Output the (x, y) coordinate of the center of the cell containing the given text.  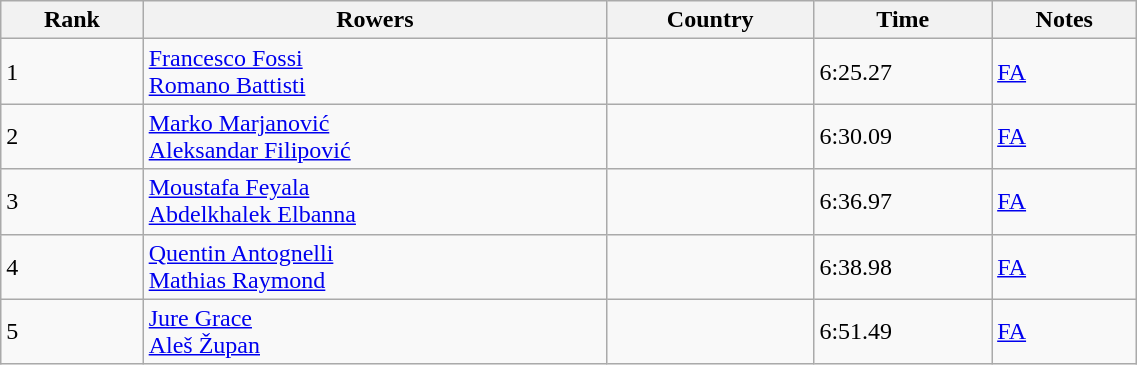
Notes (1064, 20)
Moustafa FeyalaAbdelkhalek Elbanna (374, 202)
6:36.97 (903, 202)
Country (710, 20)
3 (72, 202)
2 (72, 136)
Rank (72, 20)
Time (903, 20)
1 (72, 72)
Quentin AntognelliMathias Raymond (374, 266)
6:30.09 (903, 136)
6:25.27 (903, 72)
6:38.98 (903, 266)
Francesco FossiRomano Battisti (374, 72)
Rowers (374, 20)
6:51.49 (903, 332)
Marko MarjanovićAleksandar Filipović (374, 136)
5 (72, 332)
4 (72, 266)
Jure GraceAleš Župan (374, 332)
